From the cell containing the given text, extract its center point as (x, y) coordinate. 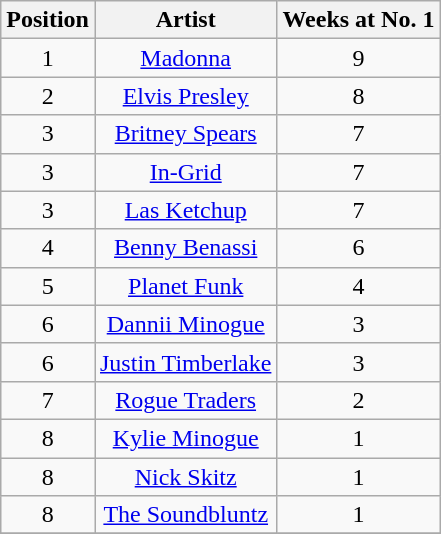
Nick Skitz (185, 477)
Benny Benassi (185, 248)
In-Grid (185, 172)
Dannii Minogue (185, 324)
Kylie Minogue (185, 438)
Rogue Traders (185, 400)
Britney Spears (185, 134)
9 (358, 58)
The Soundbluntz (185, 515)
Planet Funk (185, 286)
Justin Timberlake (185, 362)
Weeks at No. 1 (358, 20)
5 (48, 286)
Elvis Presley (185, 96)
Position (48, 20)
Madonna (185, 58)
Las Ketchup (185, 210)
Artist (185, 20)
